Find where the given text appears and provide that cell's center as (X, Y) coordinate. 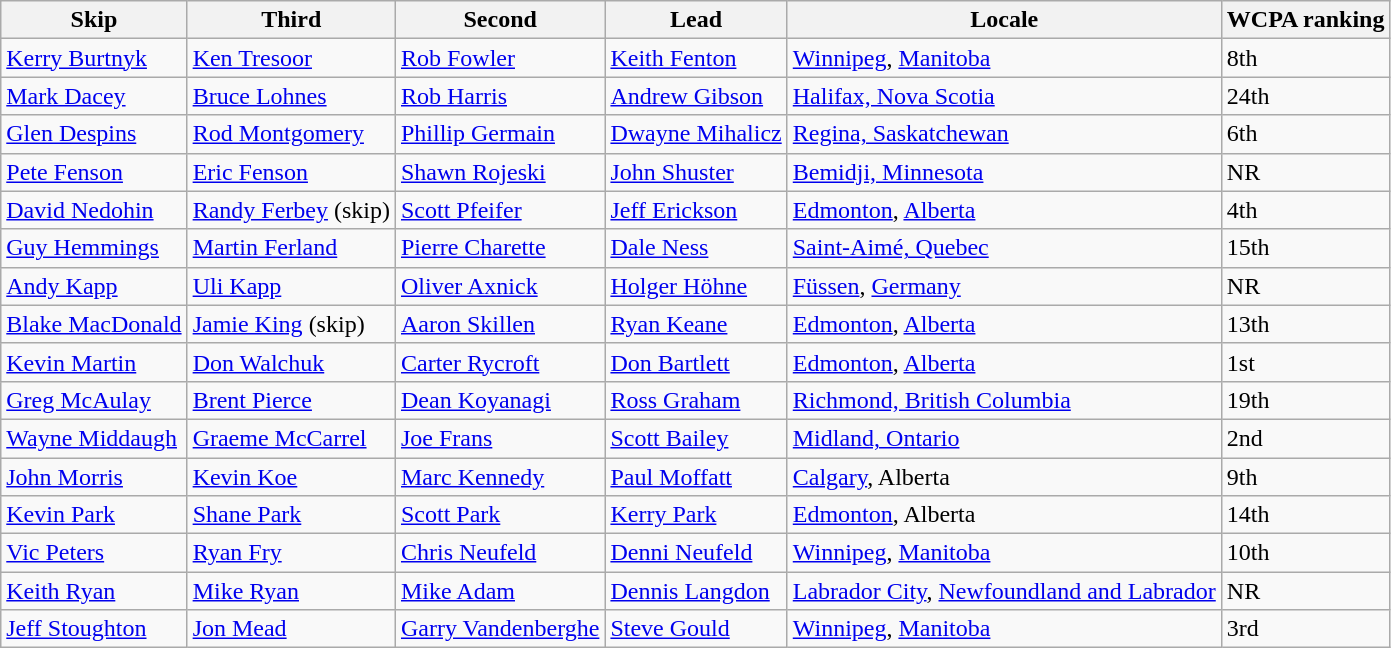
10th (1306, 553)
Eric Fenson (291, 172)
15th (1306, 248)
Locale (1004, 20)
Labrador City, Newfoundland and Labrador (1004, 591)
Scott Bailey (696, 438)
Pierre Charette (500, 248)
Don Bartlett (696, 362)
Paul Moffatt (696, 477)
Pete Fenson (94, 172)
Garry Vandenberghe (500, 629)
4th (1306, 210)
Chris Neufeld (500, 553)
Dean Koyanagi (500, 400)
Phillip Germain (500, 134)
8th (1306, 58)
24th (1306, 96)
Second (500, 20)
Bemidji, Minnesota (1004, 172)
Jon Mead (291, 629)
Regina, Saskatchewan (1004, 134)
Denni Neufeld (696, 553)
Kerry Park (696, 515)
9th (1306, 477)
John Shuster (696, 172)
Oliver Axnick (500, 286)
13th (1306, 324)
2nd (1306, 438)
Wayne Middaugh (94, 438)
Carter Rycroft (500, 362)
Skip (94, 20)
Brent Pierce (291, 400)
Joe Frans (500, 438)
Guy Hemmings (94, 248)
Kerry Burtnyk (94, 58)
Ryan Keane (696, 324)
Rob Harris (500, 96)
Third (291, 20)
Rod Montgomery (291, 134)
Keith Fenton (696, 58)
Shawn Rojeski (500, 172)
Marc Kennedy (500, 477)
Andrew Gibson (696, 96)
Vic Peters (94, 553)
Jeff Erickson (696, 210)
Kevin Koe (291, 477)
Greg McAulay (94, 400)
Steve Gould (696, 629)
Scott Park (500, 515)
WCPA ranking (1306, 20)
Mark Dacey (94, 96)
Jamie King (skip) (291, 324)
Dwayne Mihalicz (696, 134)
Randy Ferbey (skip) (291, 210)
David Nedohin (94, 210)
Scott Pfeifer (500, 210)
Aaron Skillen (500, 324)
6th (1306, 134)
Jeff Stoughton (94, 629)
Holger Höhne (696, 286)
Midland, Ontario (1004, 438)
1st (1306, 362)
Ryan Fry (291, 553)
3rd (1306, 629)
Glen Despins (94, 134)
Mike Ryan (291, 591)
Shane Park (291, 515)
Dennis Langdon (696, 591)
John Morris (94, 477)
19th (1306, 400)
Kevin Martin (94, 362)
Kevin Park (94, 515)
Halifax, Nova Scotia (1004, 96)
Ross Graham (696, 400)
Mike Adam (500, 591)
14th (1306, 515)
Lead (696, 20)
Uli Kapp (291, 286)
Andy Kapp (94, 286)
Dale Ness (696, 248)
Calgary, Alberta (1004, 477)
Richmond, British Columbia (1004, 400)
Don Walchuk (291, 362)
Saint-Aimé, Quebec (1004, 248)
Keith Ryan (94, 591)
Bruce Lohnes (291, 96)
Ken Tresoor (291, 58)
Füssen, Germany (1004, 286)
Blake MacDonald (94, 324)
Rob Fowler (500, 58)
Graeme McCarrel (291, 438)
Martin Ferland (291, 248)
